Output the (x, y) coordinate of the center of the cell containing the given text.  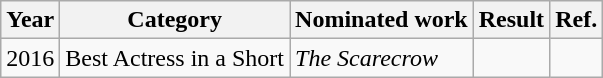
The Scarecrow (382, 58)
Ref. (576, 20)
2016 (30, 58)
Nominated work (382, 20)
Category (175, 20)
Year (30, 20)
Result (511, 20)
Best Actress in a Short (175, 58)
